From the cell containing the given text, extract its center point as (X, Y) coordinate. 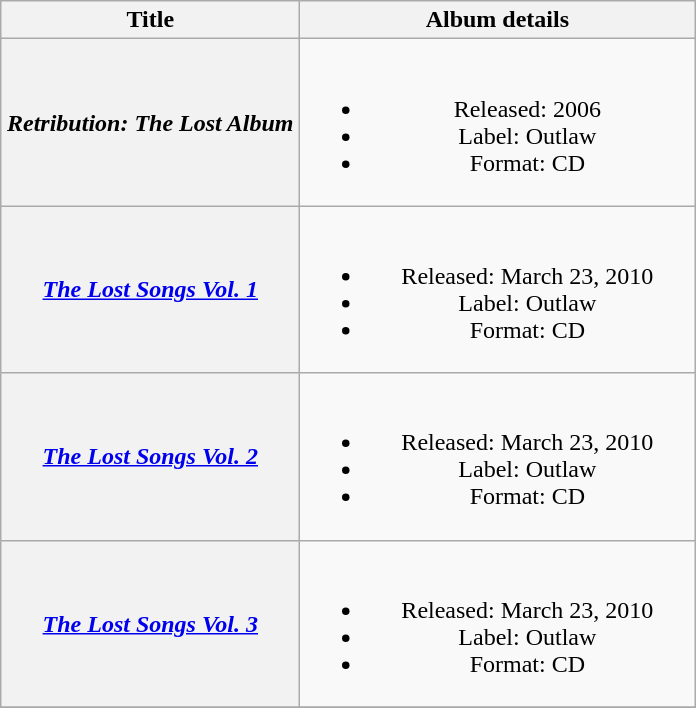
The Lost Songs Vol. 3 (150, 624)
Album details (498, 20)
The Lost Songs Vol. 1 (150, 290)
The Lost Songs Vol. 2 (150, 456)
Retribution: The Lost Album (150, 122)
Title (150, 20)
Released: 2006Label: OutlawFormat: CD (498, 122)
